For the text-containing cell, return its midpoint in (X, Y) coordinate format. 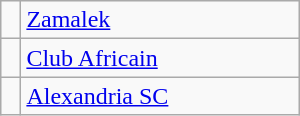
Zamalek (160, 20)
Alexandria SC (160, 96)
Club Africain (160, 58)
